Scan for the cell matching the given text and deliver its [x, y] coordinate at center. 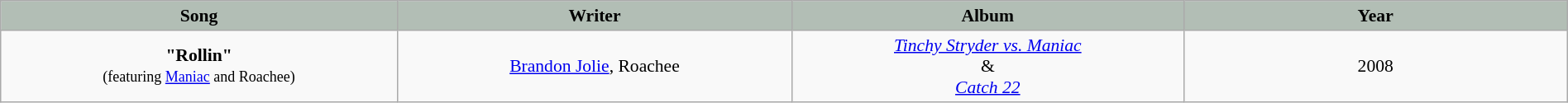
2008 [1375, 66]
Writer [594, 16]
Year [1375, 16]
Brandon Jolie, Roachee [594, 66]
Album [988, 16]
"Rollin" (featuring Maniac and Roachee) [199, 66]
Tinchy Stryder vs. Maniac & Catch 22 [988, 66]
Song [199, 16]
